Identify which cell holds the provided text, then report its (X, Y) central coordinate. 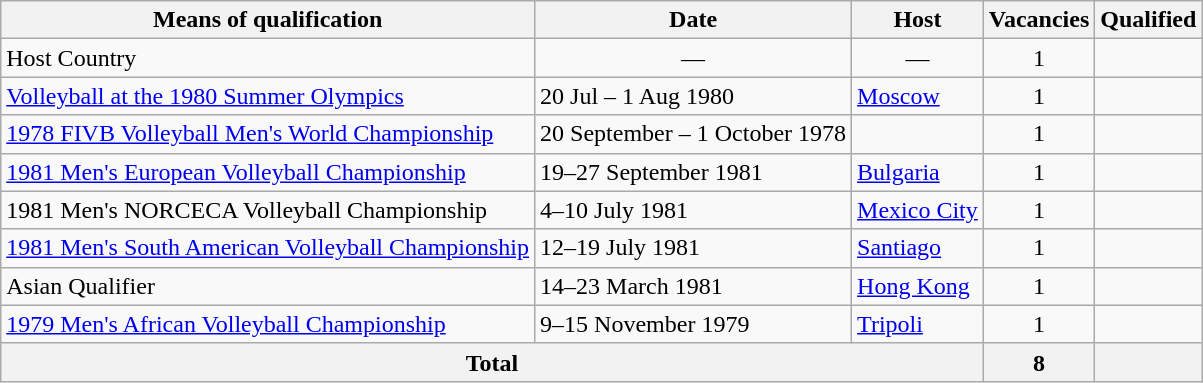
1978 FIVB Volleyball Men's World Championship (268, 134)
Hong Kong (918, 286)
4–10 July 1981 (694, 210)
Santiago (918, 248)
1979 Men's African Volleyball Championship (268, 324)
Asian Qualifier (268, 286)
Qualified (1148, 20)
1981 Men's European Volleyball Championship (268, 172)
Vacancies (1039, 20)
Bulgaria (918, 172)
Host (918, 20)
Means of qualification (268, 20)
Volleyball at the 1980 Summer Olympics (268, 96)
— (694, 58)
― (918, 58)
1981 Men's NORCECA Volleyball Championship (268, 210)
9–15 November 1979 (694, 324)
19–27 September 1981 (694, 172)
1981 Men's South American Volleyball Championship (268, 248)
12–19 July 1981 (694, 248)
Tripoli (918, 324)
Host Country (268, 58)
20 September – 1 October 1978 (694, 134)
14–23 March 1981 (694, 286)
Date (694, 20)
Mexico City (918, 210)
Moscow (918, 96)
20 Jul – 1 Aug 1980 (694, 96)
Total (492, 362)
8 (1039, 362)
